Find where the given text appears and provide that cell's center as (X, Y) coordinate. 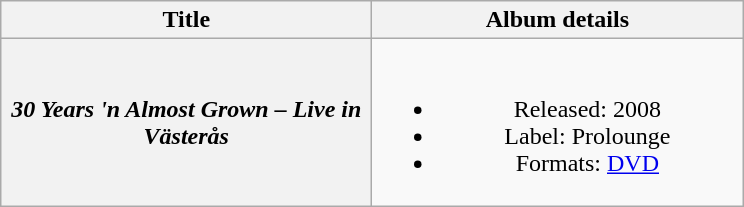
Album details (558, 20)
Released: 2008Label: ProloungeFormats: DVD (558, 122)
Title (186, 20)
30 Years 'n Almost Grown – Live in Västerås (186, 122)
